Scan for the cell matching the given text and deliver its (X, Y) coordinate at center. 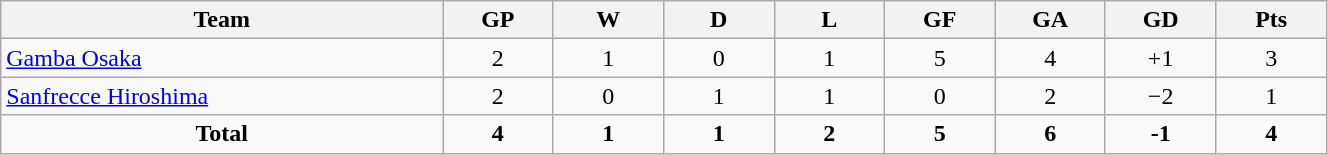
−2 (1160, 96)
+1 (1160, 58)
W (608, 20)
GF (939, 20)
GP (498, 20)
6 (1050, 134)
L (829, 20)
D (719, 20)
GD (1160, 20)
Gamba Osaka (222, 58)
-1 (1160, 134)
3 (1272, 58)
Pts (1272, 20)
Team (222, 20)
Sanfrecce Hiroshima (222, 96)
Total (222, 134)
GA (1050, 20)
